Extract the [x, y] coordinate from the center of the cell holding the provided text.  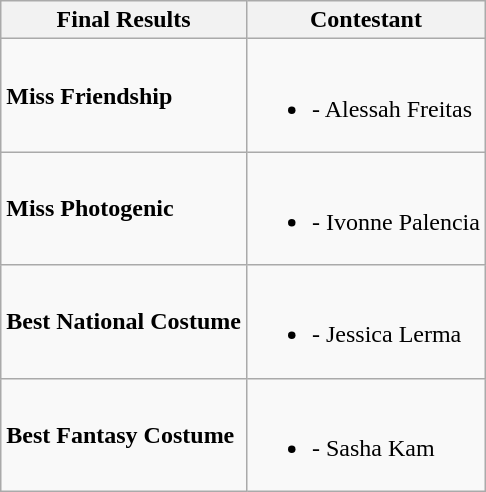
Miss Friendship [124, 96]
- Jessica Lerma [366, 322]
Contestant [366, 20]
Miss Photogenic [124, 208]
Best Fantasy Costume [124, 434]
Best National Costume [124, 322]
Final Results [124, 20]
- Alessah Freitas [366, 96]
- Ivonne Palencia [366, 208]
- Sasha Kam [366, 434]
